Determine the [x, y] coordinate at the center of the cell enclosing the given text.  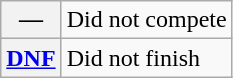
DNF [31, 58]
— [31, 20]
Did not compete [146, 20]
Did not finish [146, 58]
